Pinpoint the cell where the given text exists, returning its (x, y) midpoint coordinate. 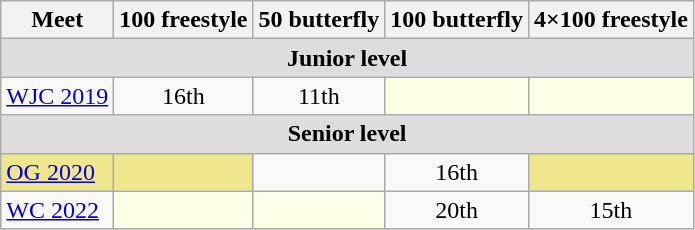
Senior level (348, 134)
50 butterfly (319, 20)
OG 2020 (58, 172)
15th (610, 210)
100 freestyle (184, 20)
11th (319, 96)
WC 2022 (58, 210)
Junior level (348, 58)
20th (457, 210)
100 butterfly (457, 20)
4×100 freestyle (610, 20)
Meet (58, 20)
WJC 2019 (58, 96)
